Return the (x, y) coordinate for the center point of the cell that contains the specified text.  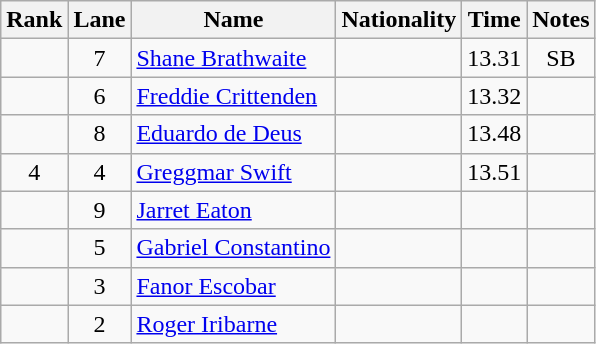
9 (100, 210)
13.51 (494, 172)
Gabriel Constantino (234, 248)
Name (234, 20)
Fanor Escobar (234, 286)
6 (100, 96)
7 (100, 58)
Lane (100, 20)
SB (561, 58)
2 (100, 324)
Freddie Crittenden (234, 96)
13.31 (494, 58)
Roger Iribarne (234, 324)
Shane Brathwaite (234, 58)
13.32 (494, 96)
Eduardo de Deus (234, 134)
Greggmar Swift (234, 172)
5 (100, 248)
Nationality (399, 20)
Notes (561, 20)
Time (494, 20)
Rank (34, 20)
Jarret Eaton (234, 210)
8 (100, 134)
3 (100, 286)
13.48 (494, 134)
